For the text-containing cell, return its midpoint in [X, Y] coordinate format. 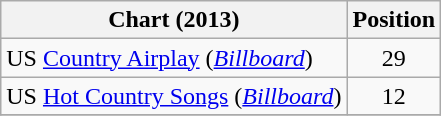
Chart (2013) [174, 20]
US Hot Country Songs (Billboard) [174, 96]
Position [394, 20]
US Country Airplay (Billboard) [174, 58]
29 [394, 58]
12 [394, 96]
